Provide the (x, y) coordinate of the cell's center where the given text is located.  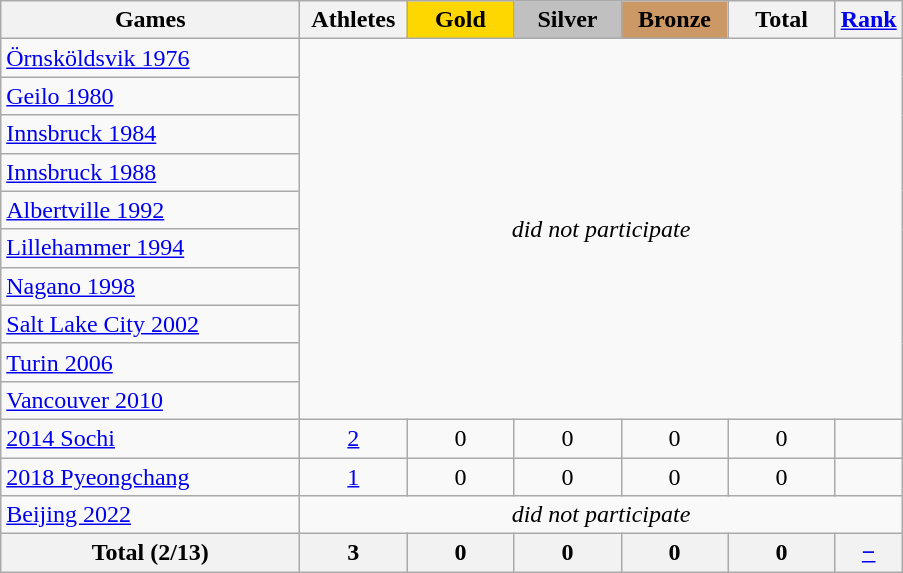
Innsbruck 1984 (150, 134)
Games (150, 20)
1 (354, 477)
Athletes (354, 20)
2 (354, 438)
3 (354, 553)
Nagano 1998 (150, 286)
Silver (568, 20)
2014 Sochi (150, 438)
Örnsköldsvik 1976 (150, 58)
Geilo 1980 (150, 96)
Albertville 1992 (150, 210)
Total (782, 20)
Total (2/13) (150, 553)
Vancouver 2010 (150, 400)
Beijing 2022 (150, 515)
Turin 2006 (150, 362)
Salt Lake City 2002 (150, 324)
Lillehammer 1994 (150, 248)
− (868, 553)
Gold (460, 20)
Innsbruck 1988 (150, 172)
Bronze (674, 20)
Rank (868, 20)
2018 Pyeongchang (150, 477)
